Find where the given text appears and provide that cell's center as [X, Y] coordinate. 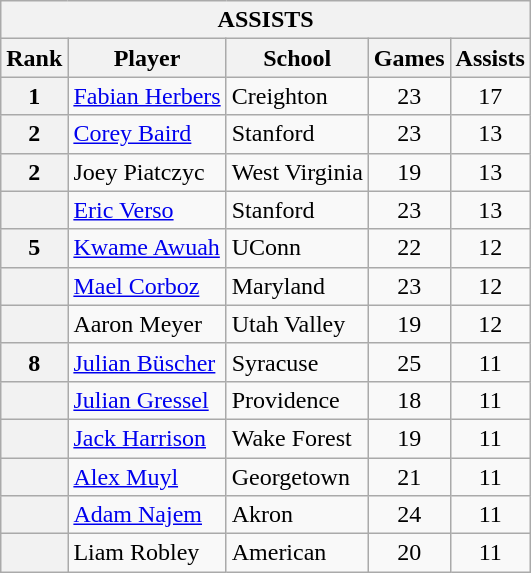
Alex Muyl [147, 477]
Fabian Herbers [147, 96]
Kwame Awuah [147, 248]
Julian Büscher [147, 362]
20 [409, 553]
Rank [34, 58]
Providence [297, 400]
Akron [297, 515]
Corey Baird [147, 134]
School [297, 58]
22 [409, 248]
Assists [490, 58]
25 [409, 362]
Utah Valley [297, 324]
8 [34, 362]
Player [147, 58]
Julian Gressel [147, 400]
17 [490, 96]
Liam Robley [147, 553]
Mael Corboz [147, 286]
Wake Forest [297, 438]
Games [409, 58]
Maryland [297, 286]
West Virginia [297, 172]
Aaron Meyer [147, 324]
Eric Verso [147, 210]
ASSISTS [266, 20]
Adam Najem [147, 515]
Jack Harrison [147, 438]
UConn [297, 248]
24 [409, 515]
American [297, 553]
21 [409, 477]
5 [34, 248]
1 [34, 96]
Joey Piatczyc [147, 172]
Syracuse [297, 362]
Creighton [297, 96]
18 [409, 400]
Georgetown [297, 477]
